Identify which cell holds the provided text, then report its [x, y] central coordinate. 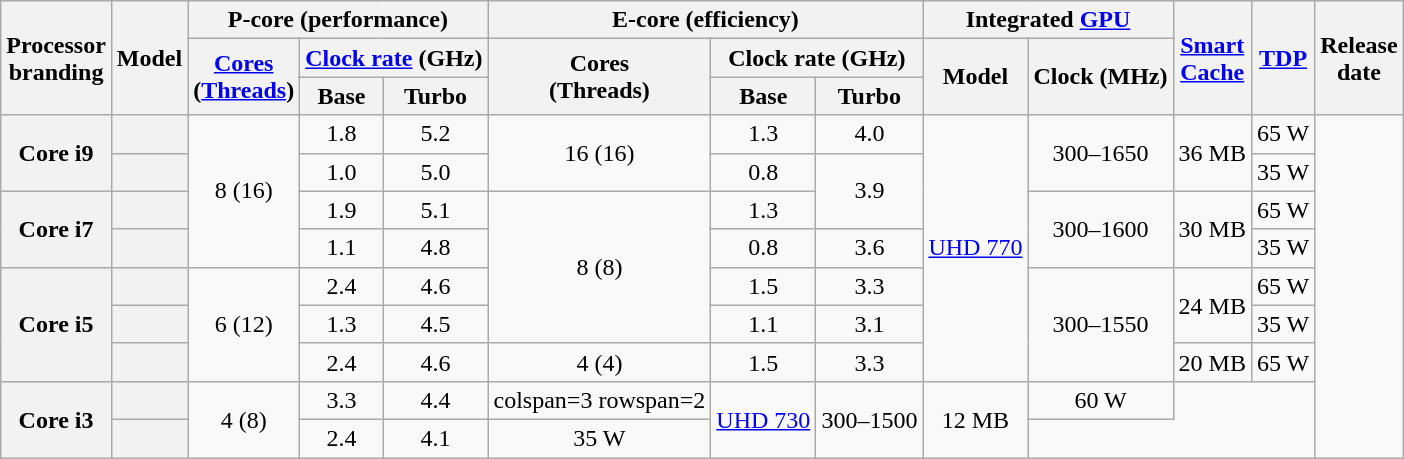
TDP [1282, 58]
5.0 [436, 172]
4 (4) [600, 362]
4.1 [436, 438]
4 (8) [244, 419]
5.2 [436, 134]
Releasedate [1359, 58]
20 MB [1212, 362]
P-core (performance) [338, 20]
3.1 [870, 324]
4.5 [436, 324]
Core i3 [56, 419]
5.1 [436, 210]
E-core (efficiency) [706, 20]
3.6 [870, 248]
4.8 [436, 248]
1.8 [342, 134]
Processorbranding [56, 58]
12 MB [976, 419]
UHD 730 [764, 419]
UHD 770 [976, 248]
300–1500 [870, 419]
Clock (MHz) [1100, 77]
300–1650 [1100, 153]
4.4 [436, 400]
24 MB [1212, 305]
30 MB [1212, 229]
colspan=3 rowspan=2 [600, 400]
1.9 [342, 210]
300–1600 [1100, 229]
3.9 [870, 191]
16 (16) [600, 153]
8 (16) [244, 191]
1.0 [342, 172]
6 (12) [244, 324]
60 W [1100, 400]
36 MB [1212, 153]
Core i7 [56, 229]
SmartCache [1212, 58]
4.0 [870, 134]
300–1550 [1100, 324]
Integrated GPU [1048, 20]
Core i9 [56, 153]
Core i5 [56, 324]
8 (8) [600, 267]
